Provide the [X, Y] coordinate of the cell's center where the given text is located.  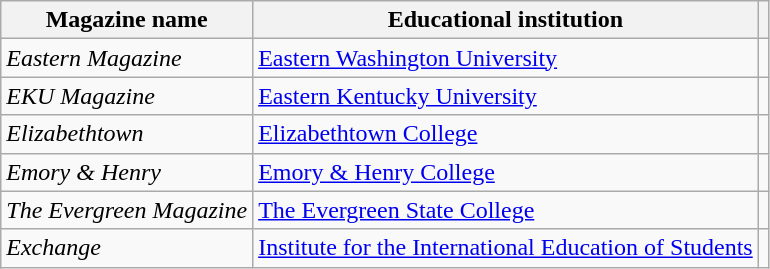
Educational institution [506, 20]
The Evergreen State College [506, 210]
Emory & Henry College [506, 172]
EKU Magazine [127, 96]
Institute for the International Education of Students [506, 248]
The Evergreen Magazine [127, 210]
Emory & Henry [127, 172]
Magazine name [127, 20]
Exchange [127, 248]
Eastern Kentucky University [506, 96]
Elizabethtown College [506, 134]
Elizabethtown [127, 134]
Eastern Magazine [127, 58]
Eastern Washington University [506, 58]
